Search for the cell housing the specified text and yield its (X, Y) center coordinate. 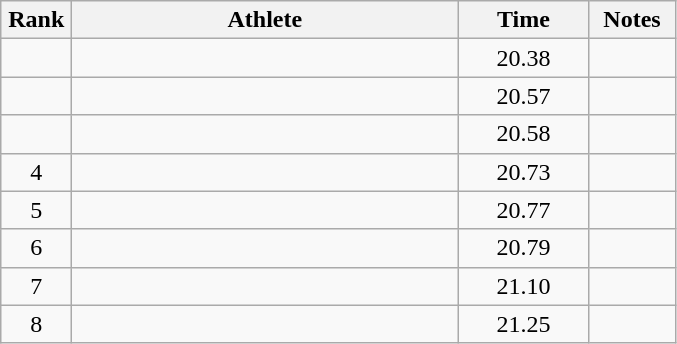
5 (36, 210)
20.57 (524, 96)
20.58 (524, 134)
20.73 (524, 172)
8 (36, 324)
Notes (632, 20)
4 (36, 172)
7 (36, 286)
20.77 (524, 210)
Athlete (265, 20)
Rank (36, 20)
20.79 (524, 248)
Time (524, 20)
20.38 (524, 58)
21.10 (524, 286)
21.25 (524, 324)
6 (36, 248)
